From the cell containing the given text, extract its center point as [X, Y] coordinate. 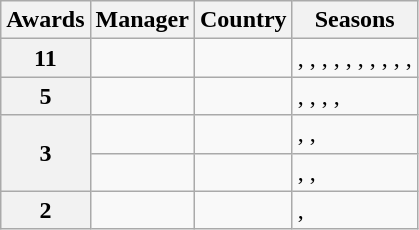
11 [46, 58]
Manager [142, 20]
3 [46, 153]
Seasons [354, 20]
, , , , , , , , , , [354, 58]
Country [243, 20]
Awards [46, 20]
5 [46, 96]
, , , , [354, 96]
, [354, 210]
2 [46, 210]
